Return (X, Y) of the center of cell containing provided text 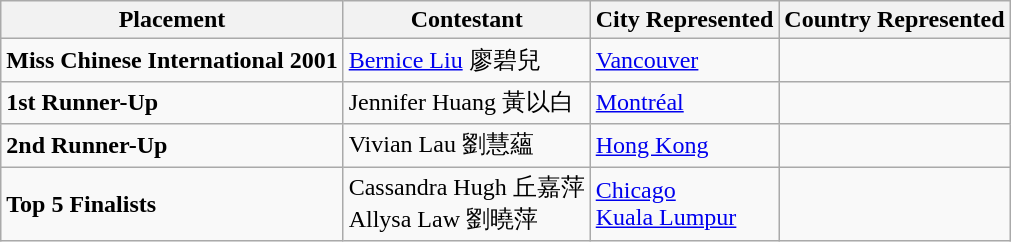
City Represented (684, 20)
Country Represented (894, 20)
Vivian Lau 劉慧蘊 (466, 146)
Jennifer Huang 黃以白 (466, 102)
Placement (172, 20)
2nd Runner-Up (172, 146)
Miss Chinese International 2001 (172, 60)
ChicagoKuala Lumpur (684, 203)
Cassandra Hugh 丘嘉萍Allysa Law 劉曉萍 (466, 203)
Hong Kong (684, 146)
Top 5 Finalists (172, 203)
1st Runner-Up (172, 102)
Bernice Liu 廖碧兒 (466, 60)
Vancouver (684, 60)
Montréal (684, 102)
Contestant (466, 20)
